Provide the [x, y] coordinate of the cell's center where the given text is located.  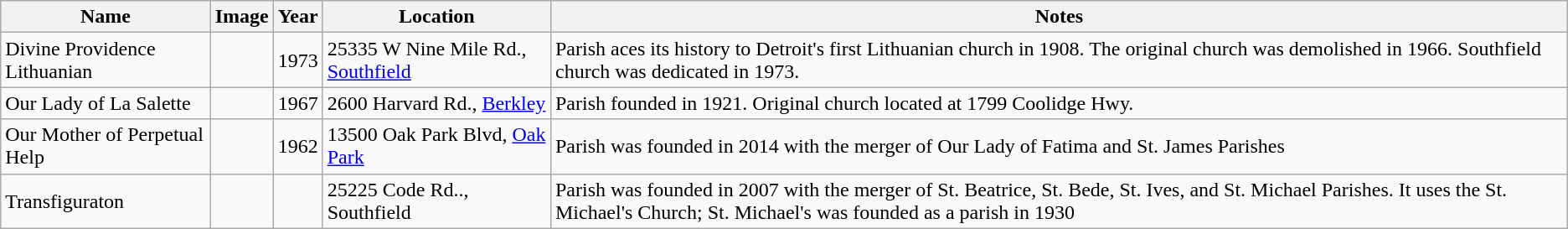
Name [106, 17]
1962 [298, 146]
Year [298, 17]
2600 Harvard Rd., Berkley [436, 103]
Parish was founded in 2014 with the merger of Our Lady of Fatima and St. James Parishes [1059, 146]
Our Mother of Perpetual Help [106, 146]
1973 [298, 60]
Image [241, 17]
Location [436, 17]
Parish founded in 1921. Original church located at 1799 Coolidge Hwy. [1059, 103]
25225 Code Rd.., Southfield [436, 201]
25335 W Nine Mile Rd., Southfield [436, 60]
Notes [1059, 17]
Divine Providence Lithuanian [106, 60]
Our Lady of La Salette [106, 103]
1967 [298, 103]
13500 Oak Park Blvd, Oak Park [436, 146]
Transfiguraton [106, 201]
